Extract the (x, y) coordinate from the center of the cell holding the provided text.  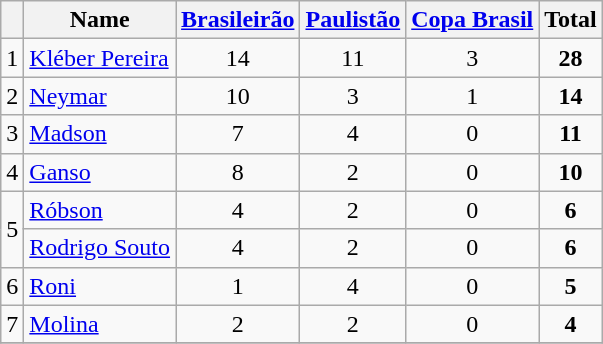
28 (571, 58)
Madson (100, 134)
Ganso (100, 172)
Roni (100, 286)
Brasileirão (238, 20)
Total (571, 20)
Róbson (100, 210)
Kléber Pereira (100, 58)
8 (238, 172)
Name (100, 20)
Paulistão (353, 20)
Rodrigo Souto (100, 248)
Neymar (100, 96)
Copa Brasil (472, 20)
Molina (100, 324)
